Provide the [X, Y] coordinate of the cell's center where the given text is located.  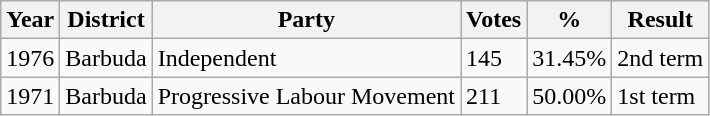
District [106, 20]
2nd term [660, 58]
Result [660, 20]
1971 [30, 96]
Party [306, 20]
Progressive Labour Movement [306, 96]
% [570, 20]
1st term [660, 96]
Votes [494, 20]
31.45% [570, 58]
1976 [30, 58]
211 [494, 96]
50.00% [570, 96]
Year [30, 20]
Independent [306, 58]
145 [494, 58]
